Determine the [X, Y] coordinate at the center of the cell enclosing the given text.  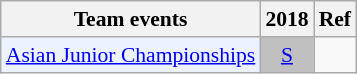
Asian Junior Championships [131, 55]
2018 [286, 19]
Team events [131, 19]
Ref [335, 19]
S [286, 55]
